For the text-containing cell, return its midpoint in (X, Y) coordinate format. 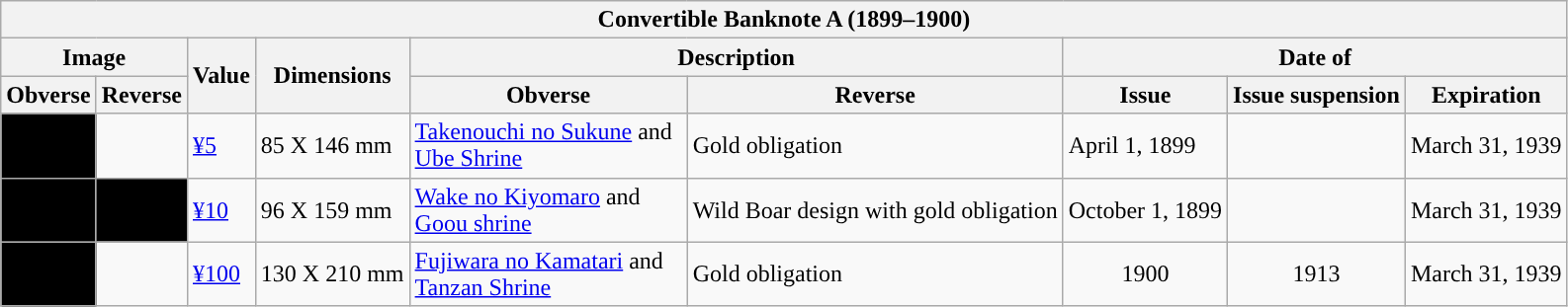
Issue suspension (1317, 95)
85 X 146 mm (332, 146)
Description (736, 57)
Convertible Banknote A (1899–1900) (784, 20)
Wild Boar design with gold obligation (875, 209)
Date of (1315, 57)
Expiration (1486, 95)
April 1, 1899 (1145, 146)
October 1, 1899 (1145, 209)
96 X 159 mm (332, 209)
1900 (1145, 274)
¥100 (221, 274)
Issue (1145, 95)
Takenouchi no Sukune and Ube Shrine (548, 146)
Wake no Kiyomaro and Goou shrine (548, 209)
Value (221, 76)
Fujiwara no Kamatari and Tanzan Shrine (548, 274)
1913 (1317, 274)
Image (95, 57)
¥10 (221, 209)
Dimensions (332, 76)
130 X 210 mm (332, 274)
¥5 (221, 146)
